Pinpoint the cell where the given text exists, returning its (x, y) midpoint coordinate. 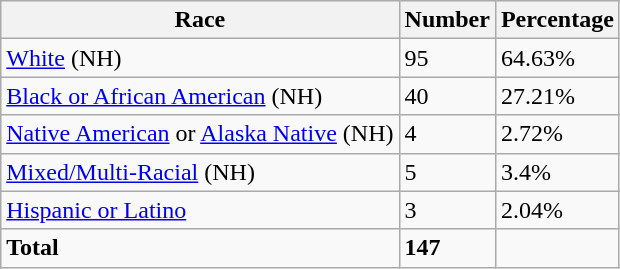
Total (200, 248)
White (NH) (200, 58)
147 (447, 248)
Native American or Alaska Native (NH) (200, 134)
5 (447, 172)
3 (447, 210)
27.21% (557, 96)
2.04% (557, 210)
95 (447, 58)
Hispanic or Latino (200, 210)
Mixed/Multi-Racial (NH) (200, 172)
Number (447, 20)
64.63% (557, 58)
Race (200, 20)
3.4% (557, 172)
40 (447, 96)
2.72% (557, 134)
Percentage (557, 20)
Black or African American (NH) (200, 96)
4 (447, 134)
